Provide the (x, y) coordinate of the cell's center where the given text is located.  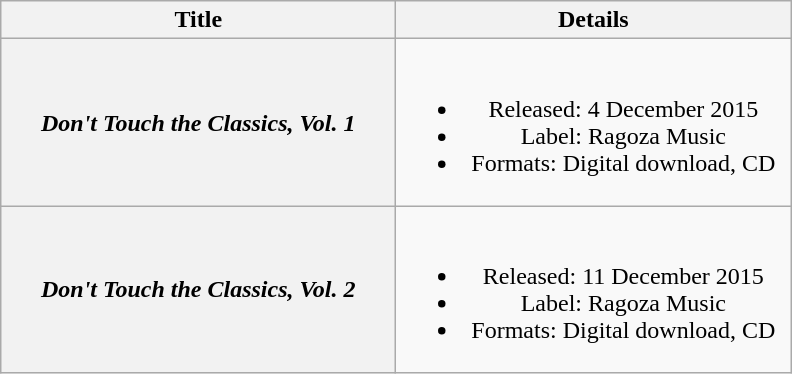
Title (198, 20)
Released: 4 December 2015Label: Ragoza MusicFormats: Digital download, CD (594, 122)
Don't Touch the Classics, Vol. 2 (198, 290)
Released: 11 December 2015Label: Ragoza MusicFormats: Digital download, CD (594, 290)
Details (594, 20)
Don't Touch the Classics, Vol. 1 (198, 122)
